Return the [x, y] coordinate for the center point of the cell that contains the specified text.  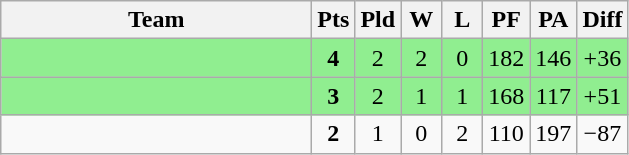
197 [554, 134]
PF [506, 20]
117 [554, 96]
Team [156, 20]
110 [506, 134]
3 [334, 96]
L [462, 20]
168 [506, 96]
PA [554, 20]
Diff [602, 20]
Pts [334, 20]
4 [334, 58]
+36 [602, 58]
+51 [602, 96]
182 [506, 58]
Pld [378, 20]
W [422, 20]
146 [554, 58]
−87 [602, 134]
